Determine the (X, Y) coordinate at the center of the cell enclosing the given text.  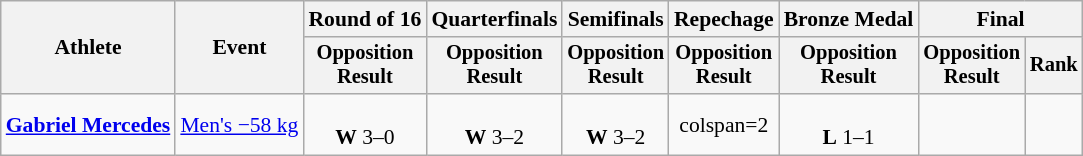
L 1–1 (849, 124)
Event (239, 48)
Gabriel Mercedes (88, 124)
Bronze Medal (849, 19)
Round of 16 (364, 19)
Repechage (724, 19)
Semifinals (616, 19)
Quarterfinals (494, 19)
colspan=2 (724, 124)
Men's −58 kg (239, 124)
Final (1000, 19)
Athlete (88, 48)
W 3–0 (364, 124)
Rank (1054, 66)
